Output the [x, y] coordinate of the center of the cell containing the given text.  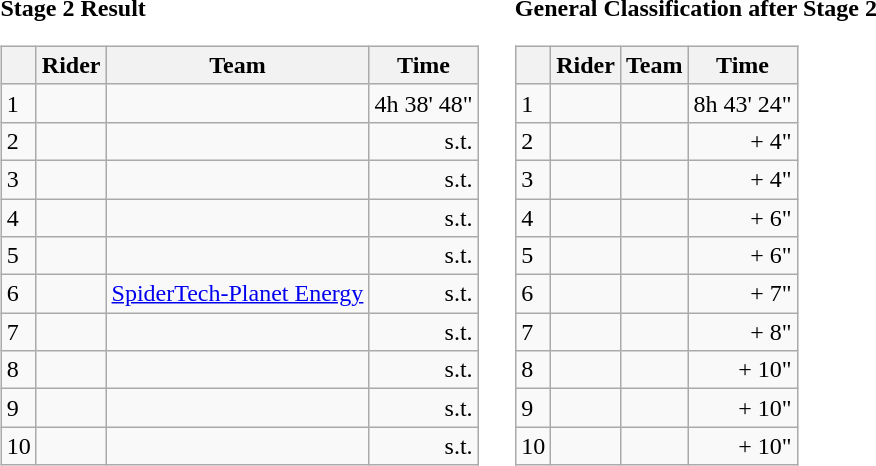
8h 43' 24" [742, 103]
+ 8" [742, 332]
+ 7" [742, 294]
SpiderTech-Planet Energy [238, 294]
4h 38' 48" [424, 103]
